Return the [x, y] coordinate for the center point of the cell that contains the specified text.  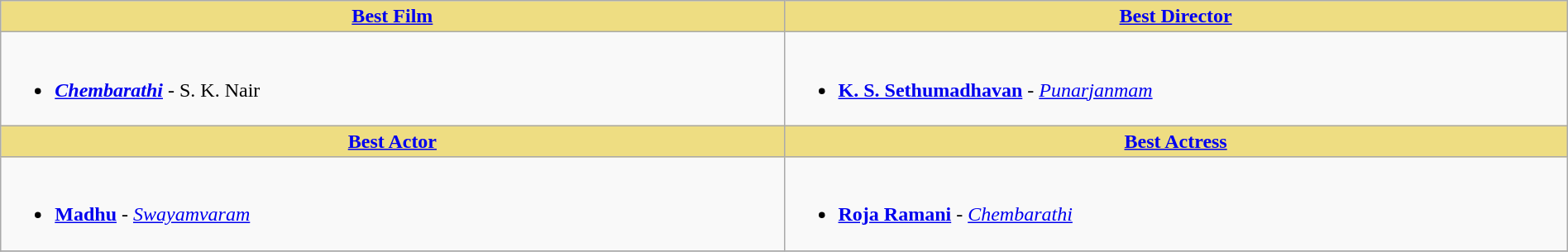
Chembarathi - S. K. Nair [392, 79]
Roja Ramani - Chembarathi [1176, 203]
Best Actress [1176, 141]
Best Actor [392, 141]
Madhu - Swayamvaram [392, 203]
Best Director [1176, 17]
K. S. Sethumadhavan - Punarjanmam [1176, 79]
Best Film [392, 17]
